From the cell containing the given text, extract its center point as (x, y) coordinate. 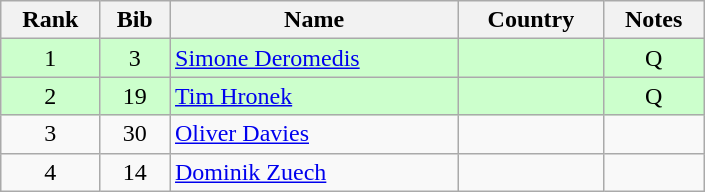
14 (135, 172)
2 (50, 96)
Name (314, 20)
30 (135, 134)
Country (531, 20)
Simone Deromedis (314, 58)
Rank (50, 20)
Oliver Davies (314, 134)
Tim Hronek (314, 96)
Notes (654, 20)
19 (135, 96)
Bib (135, 20)
1 (50, 58)
4 (50, 172)
Dominik Zuech (314, 172)
